Determine the (x, y) coordinate at the center of the cell enclosing the given text.  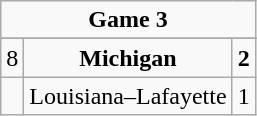
8 (12, 58)
2 (244, 58)
Game 3 (128, 20)
1 (244, 96)
Michigan (128, 58)
Louisiana–Lafayette (128, 96)
